Return the [x, y] coordinate for the center point of the cell that contains the specified text.  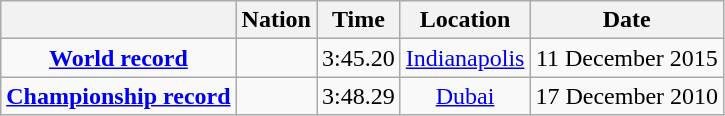
3:45.20 [358, 58]
Indianapolis [465, 58]
Championship record [118, 96]
Date [627, 20]
Location [465, 20]
17 December 2010 [627, 96]
Dubai [465, 96]
3:48.29 [358, 96]
World record [118, 58]
Time [358, 20]
Nation [276, 20]
11 December 2015 [627, 58]
